Locate the cell with the specified text and output its [x, y] center coordinate. 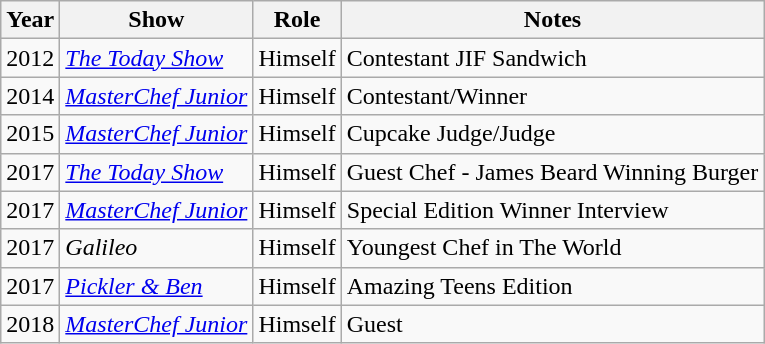
2014 [30, 96]
Cupcake Judge/Judge [552, 134]
Role [297, 20]
Special Edition Winner Interview [552, 210]
Show [156, 20]
2015 [30, 134]
Galileo [156, 248]
Youngest Chef in The World [552, 248]
Contestant JIF Sandwich [552, 58]
Notes [552, 20]
Contestant/Winner [552, 96]
Pickler & Ben [156, 286]
Amazing Teens Edition [552, 286]
2012 [30, 58]
2018 [30, 324]
Guest Chef - James Beard Winning Burger [552, 172]
Guest [552, 324]
Year [30, 20]
